Scan for the cell matching the given text and deliver its [x, y] coordinate at center. 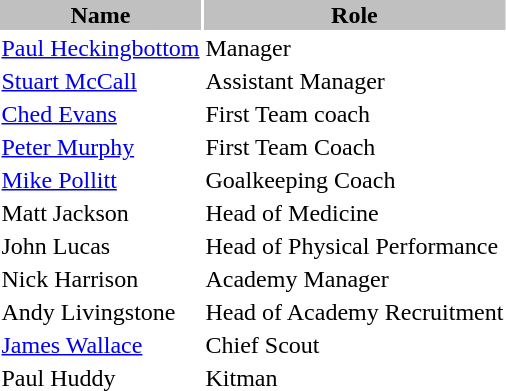
John Lucas [100, 246]
Academy Manager [354, 279]
Assistant Manager [354, 81]
Head of Academy Recruitment [354, 312]
Chief Scout [354, 345]
Head of Physical Performance [354, 246]
Andy Livingstone [100, 312]
Ched Evans [100, 114]
Mike Pollitt [100, 180]
Nick Harrison [100, 279]
Name [100, 15]
Peter Murphy [100, 147]
Head of Medicine [354, 213]
Matt Jackson [100, 213]
Role [354, 15]
Paul Heckingbottom [100, 48]
Goalkeeping Coach [354, 180]
First Team Coach [354, 147]
First Team coach [354, 114]
Stuart McCall [100, 81]
James Wallace [100, 345]
Manager [354, 48]
